Find where the given text appears and provide that cell's center as (x, y) coordinate. 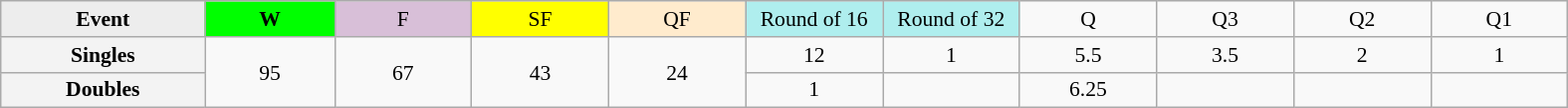
Q (1088, 19)
Round of 32 (951, 19)
67 (403, 72)
2 (1362, 55)
F (403, 19)
Round of 16 (814, 19)
QF (677, 19)
5.5 (1088, 55)
Doubles (104, 90)
24 (677, 72)
Q3 (1226, 19)
W (270, 19)
12 (814, 55)
3.5 (1226, 55)
Q2 (1362, 19)
95 (270, 72)
Q1 (1499, 19)
Event (104, 19)
43 (541, 72)
Singles (104, 55)
SF (541, 19)
6.25 (1088, 90)
